Find where the given text appears and provide that cell's center as [X, Y] coordinate. 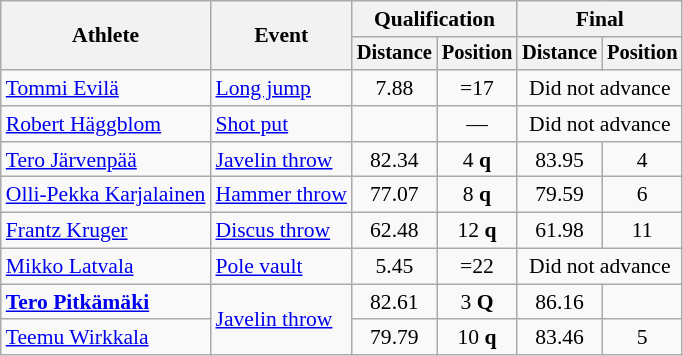
Teemu Wirkkala [106, 338]
Shot put [280, 124]
79.79 [394, 338]
11 [642, 231]
Pole vault [280, 267]
Robert Häggblom [106, 124]
Long jump [280, 88]
82.61 [394, 302]
7.88 [394, 88]
3 Q [477, 302]
86.16 [560, 302]
Hammer throw [280, 195]
83.95 [560, 160]
Tero Pitkämäki [106, 302]
83.46 [560, 338]
=22 [477, 267]
Qualification [434, 19]
79.59 [560, 195]
8 q [477, 195]
Tommi Evilä [106, 88]
=17 [477, 88]
4 [642, 160]
Mikko Latvala [106, 267]
5.45 [394, 267]
Tero Järvenpää [106, 160]
Discus throw [280, 231]
62.48 [394, 231]
— [477, 124]
4 q [477, 160]
Olli-Pekka Karjalainen [106, 195]
5 [642, 338]
10 q [477, 338]
77.07 [394, 195]
61.98 [560, 231]
Final [600, 19]
6 [642, 195]
Athlete [106, 36]
Event [280, 36]
Frantz Kruger [106, 231]
12 q [477, 231]
82.34 [394, 160]
